Return (x, y) of the center of cell containing provided text 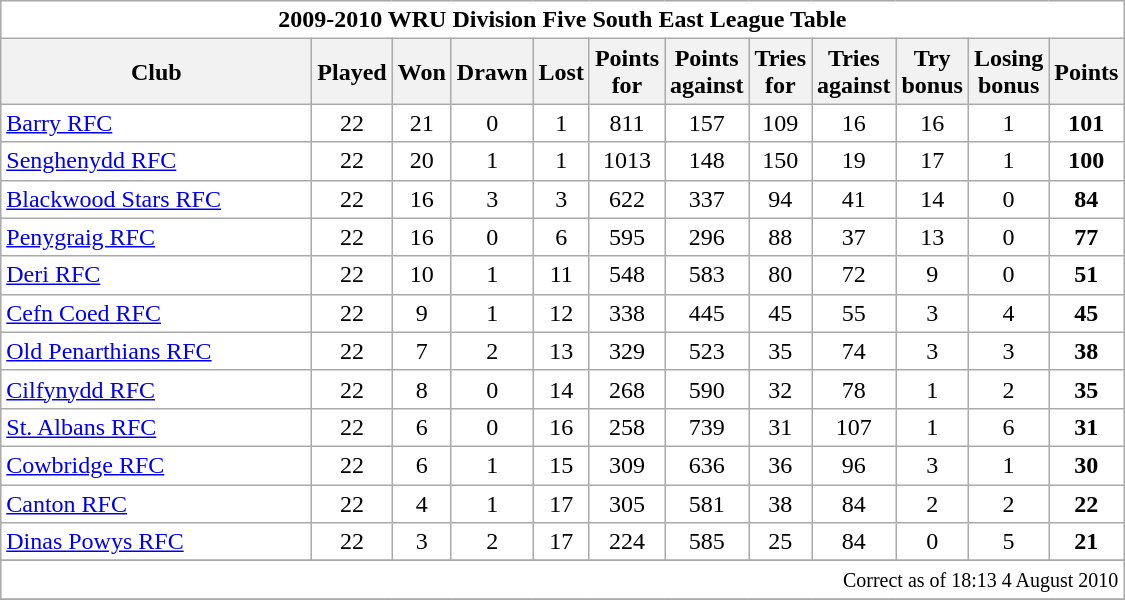
Cilfynydd RFC (156, 389)
Club (156, 72)
Points for (626, 72)
Cefn Coed RFC (156, 313)
Losing bonus (1008, 72)
101 (1086, 123)
80 (780, 275)
523 (706, 351)
Lost (561, 72)
25 (780, 542)
338 (626, 313)
Try bonus (932, 72)
Blackwood Stars RFC (156, 199)
10 (422, 275)
74 (854, 351)
1013 (626, 161)
Barry RFC (156, 123)
585 (706, 542)
30 (1086, 465)
Old Penarthians RFC (156, 351)
55 (854, 313)
109 (780, 123)
20 (422, 161)
337 (706, 199)
Points against (706, 72)
445 (706, 313)
41 (854, 199)
7 (422, 351)
8 (422, 389)
268 (626, 389)
224 (626, 542)
595 (626, 237)
811 (626, 123)
329 (626, 351)
622 (626, 199)
100 (1086, 161)
37 (854, 237)
32 (780, 389)
19 (854, 161)
305 (626, 503)
11 (561, 275)
583 (706, 275)
309 (626, 465)
88 (780, 237)
2009-2010 WRU Division Five South East League Table (562, 20)
77 (1086, 237)
5 (1008, 542)
78 (854, 389)
148 (706, 161)
157 (706, 123)
Tries for (780, 72)
Points (1086, 72)
Senghenydd RFC (156, 161)
Played (352, 72)
12 (561, 313)
94 (780, 199)
258 (626, 427)
107 (854, 427)
Tries against (854, 72)
St. Albans RFC (156, 427)
150 (780, 161)
548 (626, 275)
Deri RFC (156, 275)
15 (561, 465)
36 (780, 465)
Correct as of 18:13 4 August 2010 (562, 580)
Canton RFC (156, 503)
72 (854, 275)
51 (1086, 275)
739 (706, 427)
Dinas Powys RFC (156, 542)
Penygraig RFC (156, 237)
96 (854, 465)
636 (706, 465)
Drawn (492, 72)
581 (706, 503)
Cowbridge RFC (156, 465)
Won (422, 72)
590 (706, 389)
296 (706, 237)
